From the cell containing the given text, extract its center point as (x, y) coordinate. 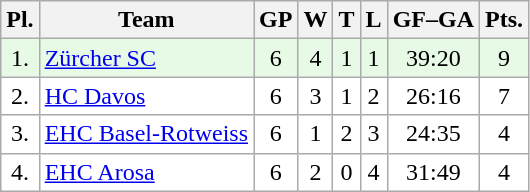
L (374, 20)
EHC Basel-Rotweiss (146, 134)
26:16 (433, 96)
24:35 (433, 134)
39:20 (433, 58)
2. (20, 96)
EHC Arosa (146, 172)
HC Davos (146, 96)
Team (146, 20)
T (346, 20)
0 (346, 172)
GP (276, 20)
3. (20, 134)
W (316, 20)
31:49 (433, 172)
Pl. (20, 20)
Zürcher SC (146, 58)
9 (504, 58)
1. (20, 58)
GF–GA (433, 20)
Pts. (504, 20)
7 (504, 96)
4. (20, 172)
